Search for the cell housing the specified text and yield its (X, Y) center coordinate. 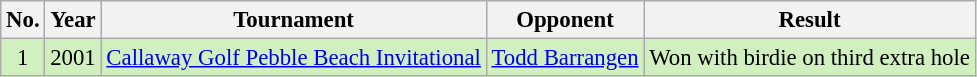
Result (810, 20)
Tournament (294, 20)
1 (23, 58)
Callaway Golf Pebble Beach Invitational (294, 58)
No. (23, 20)
2001 (73, 58)
Year (73, 20)
Todd Barrangen (565, 58)
Won with birdie on third extra hole (810, 58)
Opponent (565, 20)
